Output the [x, y] coordinate of the center of the cell containing the given text.  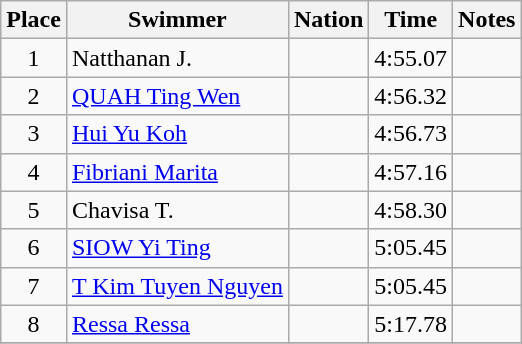
Ressa Ressa [177, 324]
T Kim Tuyen Nguyen [177, 286]
1 [34, 58]
Swimmer [177, 20]
4:56.32 [411, 96]
4:58.30 [411, 210]
4:55.07 [411, 58]
Place [34, 20]
Time [411, 20]
3 [34, 134]
4 [34, 172]
6 [34, 248]
7 [34, 286]
SIOW Yi Ting [177, 248]
Hui Yu Koh [177, 134]
5 [34, 210]
QUAH Ting Wen [177, 96]
Nation [328, 20]
4:57.16 [411, 172]
Chavisa T. [177, 210]
Notes [487, 20]
8 [34, 324]
Fibriani Marita [177, 172]
5:17.78 [411, 324]
2 [34, 96]
Natthanan J. [177, 58]
4:56.73 [411, 134]
